Return the [x, y] coordinate for the center point of the cell that contains the specified text.  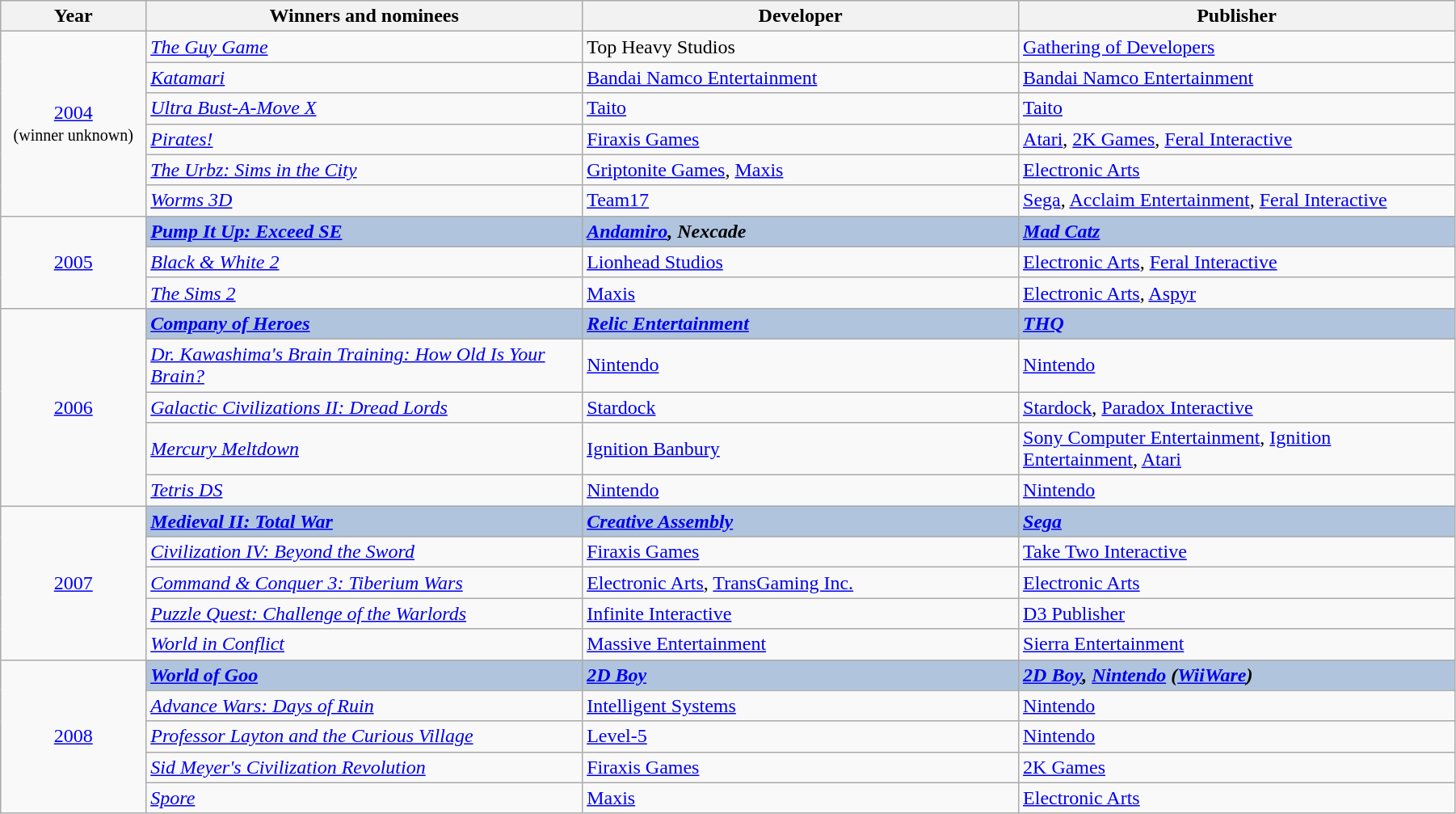
Advance Wars: Days of Ruin [364, 706]
Gathering of Developers [1237, 47]
World in Conflict [364, 644]
Andamiro, Nexcade [801, 231]
Electronic Arts, Aspyr [1237, 293]
The Urbz: Sims in the City [364, 170]
Company of Heroes [364, 323]
Relic Entertainment [801, 323]
Take Two Interactive [1237, 552]
Sierra Entertainment [1237, 644]
2008 [74, 736]
Professor Layton and the Curious Village [364, 736]
Creative Assembly [801, 521]
Team17 [801, 200]
Ignition Banbury [801, 449]
Pirates! [364, 139]
Mercury Meltdown [364, 449]
2D Boy, Nintendo (WiiWare) [1237, 675]
Civilization IV: Beyond the Sword [364, 552]
Medieval II: Total War [364, 521]
Command & Conquer 3: Tiberium Wars [364, 583]
Stardock, Paradox Interactive [1237, 407]
Ultra Bust-A-Move X [364, 108]
Publisher [1237, 16]
2007 [74, 583]
Sony Computer Entertainment, Ignition Entertainment, Atari [1237, 449]
Sega [1237, 521]
Level-5 [801, 736]
THQ [1237, 323]
2D Boy [801, 675]
Katamari [364, 78]
Intelligent Systems [801, 706]
Infinite Interactive [801, 614]
Dr. Kawashima's Brain Training: How Old Is Your Brain? [364, 365]
Sid Meyer's Civilization Revolution [364, 767]
Electronic Arts, Feral Interactive [1237, 262]
2K Games [1237, 767]
2005 [74, 262]
D3 Publisher [1237, 614]
Atari, 2K Games, Feral Interactive [1237, 139]
Mad Catz [1237, 231]
2006 [74, 407]
Sega, Acclaim Entertainment, Feral Interactive [1237, 200]
The Sims 2 [364, 293]
Spore [364, 798]
World of Goo [364, 675]
Griptonite Games, Maxis [801, 170]
Worms 3D [364, 200]
Puzzle Quest: Challenge of the Warlords [364, 614]
The Guy Game [364, 47]
Top Heavy Studios [801, 47]
Lionhead Studios [801, 262]
Stardock [801, 407]
Year [74, 16]
Electronic Arts, TransGaming Inc. [801, 583]
Galactic Civilizations II: Dread Lords [364, 407]
2004(winner unknown) [74, 124]
Black & White 2 [364, 262]
Winners and nominees [364, 16]
Developer [801, 16]
Pump It Up: Exceed SE [364, 231]
Tetris DS [364, 491]
Massive Entertainment [801, 644]
